Capture the cell that displays the provided text and extract its [X, Y] central coordinate. 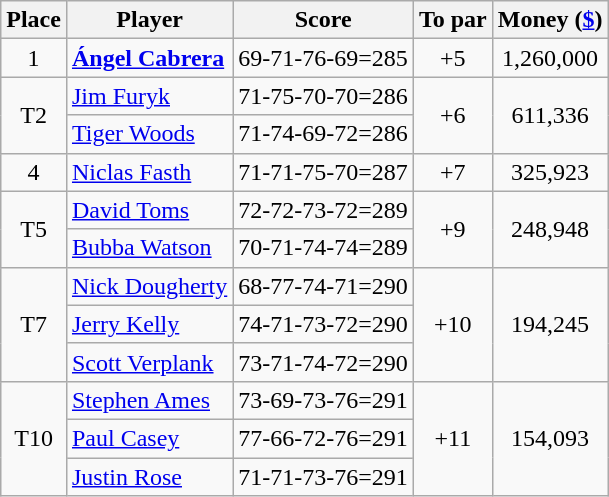
+9 [452, 229]
+10 [452, 324]
1,260,000 [550, 58]
+6 [452, 115]
73-71-74-72=290 [324, 362]
Stephen Ames [149, 400]
154,093 [550, 438]
73-69-73-76=291 [324, 400]
Player [149, 20]
194,245 [550, 324]
+5 [452, 58]
T10 [34, 438]
Tiger Woods [149, 134]
T7 [34, 324]
248,948 [550, 229]
Money ($) [550, 20]
71-71-73-76=291 [324, 477]
Justin Rose [149, 477]
70-71-74-74=289 [324, 248]
T5 [34, 229]
325,923 [550, 172]
74-71-73-72=290 [324, 324]
611,336 [550, 115]
1 [34, 58]
69-71-76-69=285 [324, 58]
David Toms [149, 210]
Bubba Watson [149, 248]
Place [34, 20]
Niclas Fasth [149, 172]
71-74-69-72=286 [324, 134]
72-72-73-72=289 [324, 210]
Ángel Cabrera [149, 58]
4 [34, 172]
+11 [452, 438]
68-77-74-71=290 [324, 286]
Jerry Kelly [149, 324]
71-71-75-70=287 [324, 172]
Paul Casey [149, 438]
Score [324, 20]
Jim Furyk [149, 96]
T2 [34, 115]
77-66-72-76=291 [324, 438]
Nick Dougherty [149, 286]
To par [452, 20]
+7 [452, 172]
71-75-70-70=286 [324, 96]
Scott Verplank [149, 362]
